Pinpoint the cell where the given text exists, returning its [x, y] midpoint coordinate. 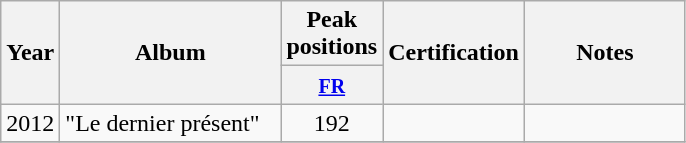
Year [30, 52]
Album [170, 52]
2012 [30, 123]
Notes [604, 52]
192 [332, 123]
FR [332, 85]
"Le dernier présent" [170, 123]
Certification [454, 52]
Peak positions [332, 34]
